Provide the [x, y] coordinate of the cell's center where the given text is located.  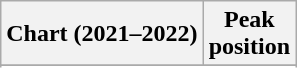
Chart (2021–2022) [102, 34]
Peakposition [249, 34]
